Capture the cell that displays the provided text and extract its [X, Y] central coordinate. 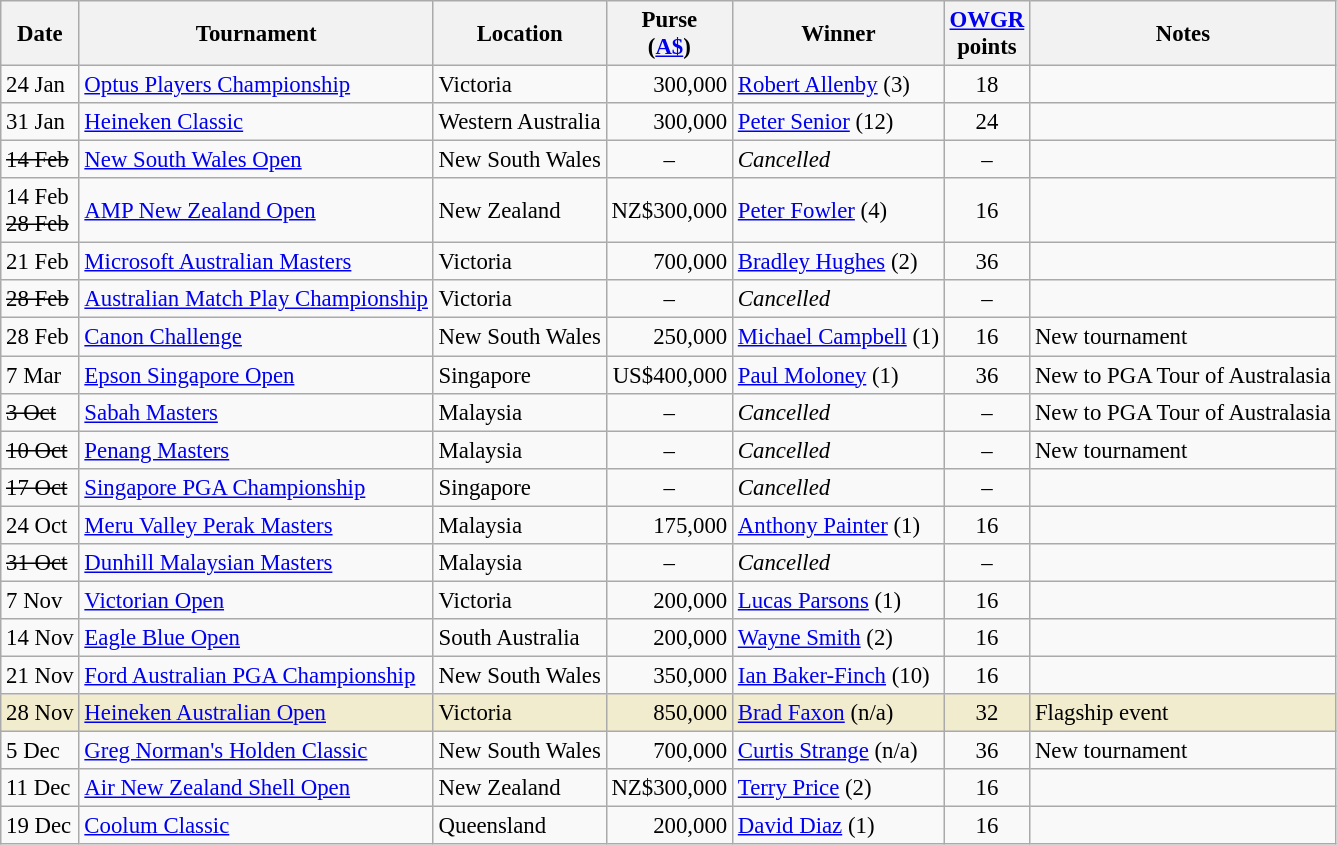
28 Nov [40, 713]
350,000 [669, 675]
14 Feb28 Feb [40, 210]
Winner [839, 34]
Ford Australian PGA Championship [256, 675]
Bradley Hughes (2) [839, 262]
Penang Masters [256, 450]
Flagship event [1184, 713]
5 Dec [40, 751]
21 Nov [40, 675]
250,000 [669, 337]
Purse(A$) [669, 34]
21 Feb [40, 262]
Meru Valley Perak Masters [256, 525]
OWGRpoints [986, 34]
Coolum Classic [256, 826]
Robert Allenby (3) [839, 85]
11 Dec [40, 788]
14 Nov [40, 638]
Greg Norman's Holden Classic [256, 751]
Western Australia [520, 122]
David Diaz (1) [839, 826]
Heineken Australian Open [256, 713]
Heineken Classic [256, 122]
Date [40, 34]
Canon Challenge [256, 337]
7 Nov [40, 600]
Location [520, 34]
Wayne Smith (2) [839, 638]
New South Wales Open [256, 160]
Eagle Blue Open [256, 638]
Air New Zealand Shell Open [256, 788]
31 Oct [40, 563]
Curtis Strange (n/a) [839, 751]
850,000 [669, 713]
17 Oct [40, 487]
31 Jan [40, 122]
Notes [1184, 34]
Queensland [520, 826]
Dunhill Malaysian Masters [256, 563]
24 [986, 122]
Microsoft Australian Masters [256, 262]
Michael Campbell (1) [839, 337]
24 Jan [40, 85]
Ian Baker-Finch (10) [839, 675]
Peter Fowler (4) [839, 210]
Brad Faxon (n/a) [839, 713]
19 Dec [40, 826]
Victorian Open [256, 600]
Lucas Parsons (1) [839, 600]
24 Oct [40, 525]
175,000 [669, 525]
Singapore PGA Championship [256, 487]
Peter Senior (12) [839, 122]
10 Oct [40, 450]
Paul Moloney (1) [839, 375]
Tournament [256, 34]
14 Feb [40, 160]
Sabah Masters [256, 412]
US$400,000 [669, 375]
Anthony Painter (1) [839, 525]
South Australia [520, 638]
32 [986, 713]
18 [986, 85]
3 Oct [40, 412]
Optus Players Championship [256, 85]
Australian Match Play Championship [256, 299]
7 Mar [40, 375]
Terry Price (2) [839, 788]
Epson Singapore Open [256, 375]
AMP New Zealand Open [256, 210]
